Return the [X, Y] coordinate for the center point of the cell that contains the specified text.  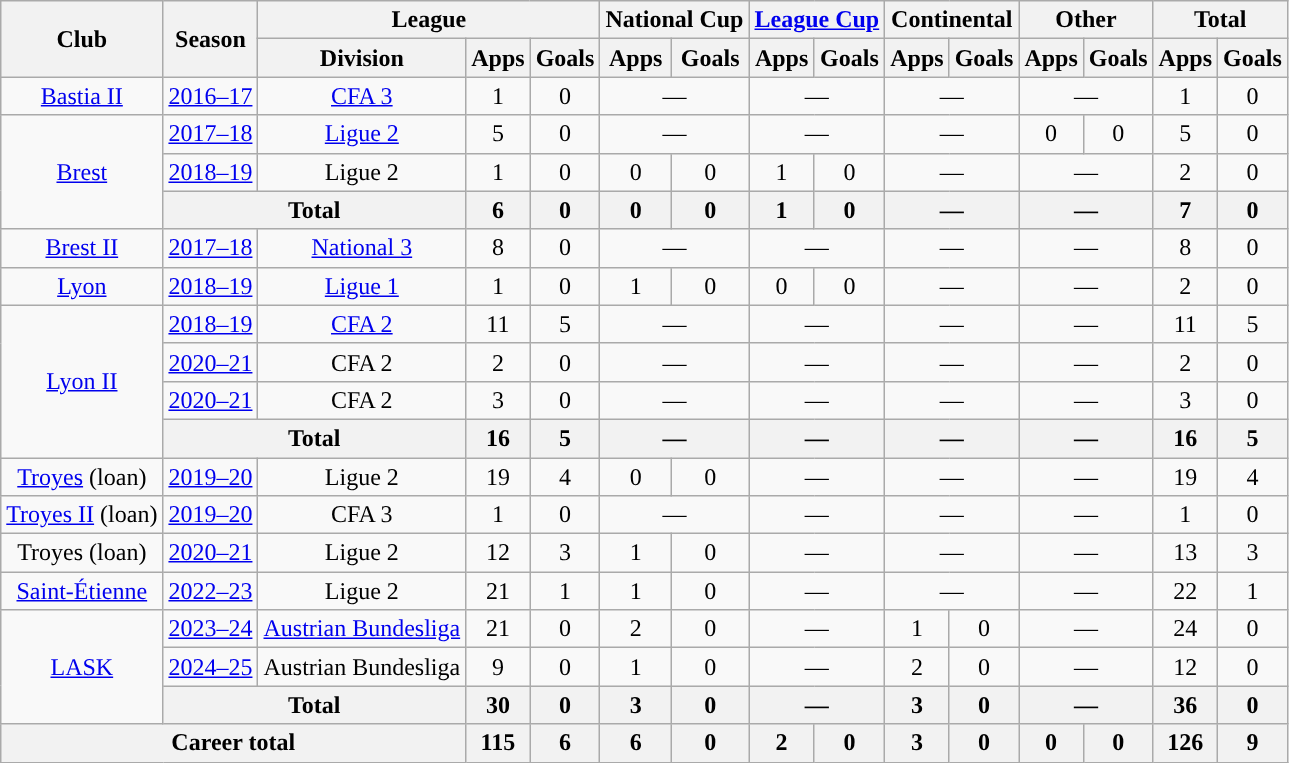
2023–24 [210, 629]
Ligue 1 [362, 286]
Saint-Étienne [82, 591]
115 [498, 743]
Continental [952, 20]
National 3 [362, 248]
36 [1185, 705]
Other [1086, 20]
Career total [234, 743]
National Cup [674, 20]
Brest II [82, 248]
2016–17 [210, 96]
Division [362, 58]
2022–23 [210, 591]
126 [1185, 743]
13 [1185, 553]
24 [1185, 629]
League Cup [817, 20]
30 [498, 705]
Lyon [82, 286]
League [429, 20]
Club [82, 39]
LASK [82, 667]
Brest [82, 172]
22 [1185, 591]
Bastia II [82, 96]
2024–25 [210, 667]
7 [1185, 210]
Season [210, 39]
Troyes II (loan) [82, 515]
Lyon II [82, 381]
